Scan for the cell matching the given text and deliver its [x, y] coordinate at center. 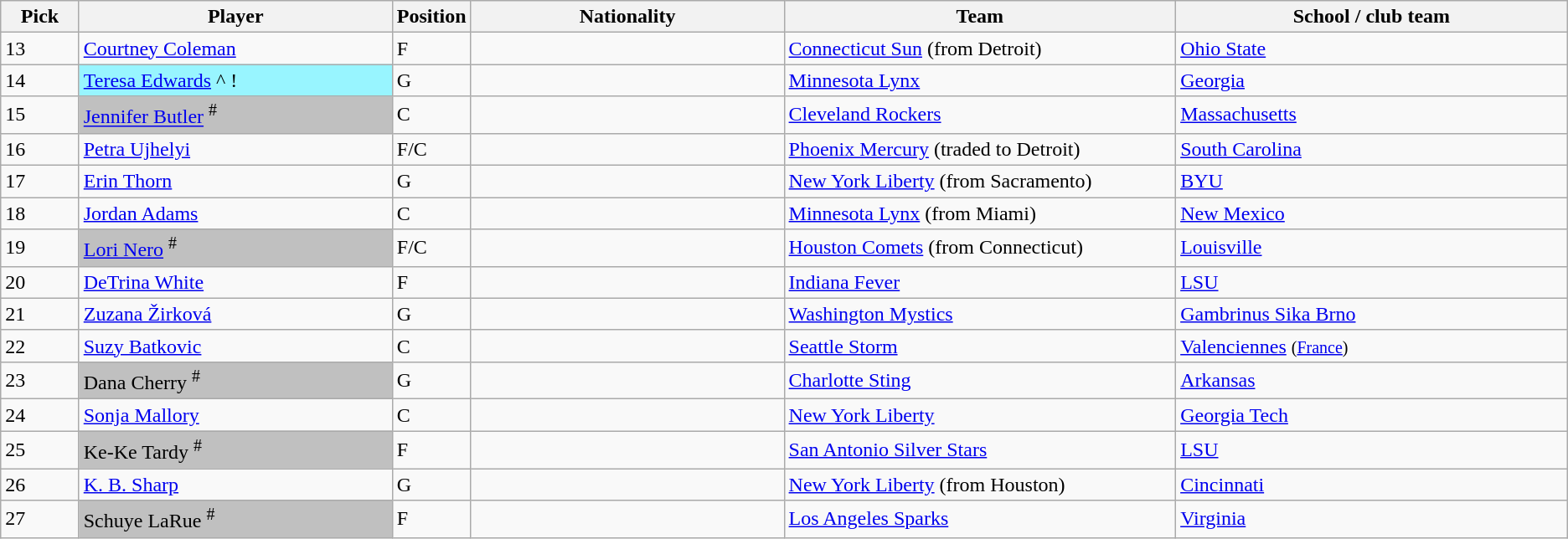
Jennifer Butler # [235, 116]
San Antonio Silver Stars [980, 450]
17 [40, 182]
Cincinnati [1372, 485]
Pick [40, 17]
Position [431, 17]
Schuye LaRue # [235, 519]
Jordan Adams [235, 213]
Erin Thorn [235, 182]
School / club team [1372, 17]
K. B. Sharp [235, 485]
Seattle Storm [980, 346]
Gambrinus Sika Brno [1372, 314]
14 [40, 80]
23 [40, 380]
Charlotte Sting [980, 380]
Minnesota Lynx [980, 80]
27 [40, 519]
Player [235, 17]
Sonja Mallory [235, 415]
Massachusetts [1372, 116]
Indiana Fever [980, 282]
New York Liberty (from Houston) [980, 485]
South Carolina [1372, 149]
BYU [1372, 182]
15 [40, 116]
19 [40, 248]
16 [40, 149]
New York Liberty [980, 415]
13 [40, 49]
New Mexico [1372, 213]
Washington Mystics [980, 314]
Team [980, 17]
Dana Cherry # [235, 380]
Phoenix Mercury (traded to Detroit) [980, 149]
New York Liberty (from Sacramento) [980, 182]
Georgia [1372, 80]
20 [40, 282]
Virginia [1372, 519]
26 [40, 485]
Georgia Tech [1372, 415]
Cleveland Rockers [980, 116]
DeTrina White [235, 282]
21 [40, 314]
Valenciennes (France) [1372, 346]
25 [40, 450]
Houston Comets (from Connecticut) [980, 248]
Ke-Ke Tardy # [235, 450]
Lori Nero # [235, 248]
18 [40, 213]
Courtney Coleman [235, 49]
Teresa Edwards ^ ! [235, 80]
Connecticut Sun (from Detroit) [980, 49]
Arkansas [1372, 380]
Minnesota Lynx (from Miami) [980, 213]
Ohio State [1372, 49]
24 [40, 415]
Petra Ujhelyi [235, 149]
Suzy Batkovic [235, 346]
Zuzana Žirková [235, 314]
22 [40, 346]
Los Angeles Sparks [980, 519]
Louisville [1372, 248]
Nationality [627, 17]
